Scan for the cell matching the given text and deliver its (X, Y) coordinate at center. 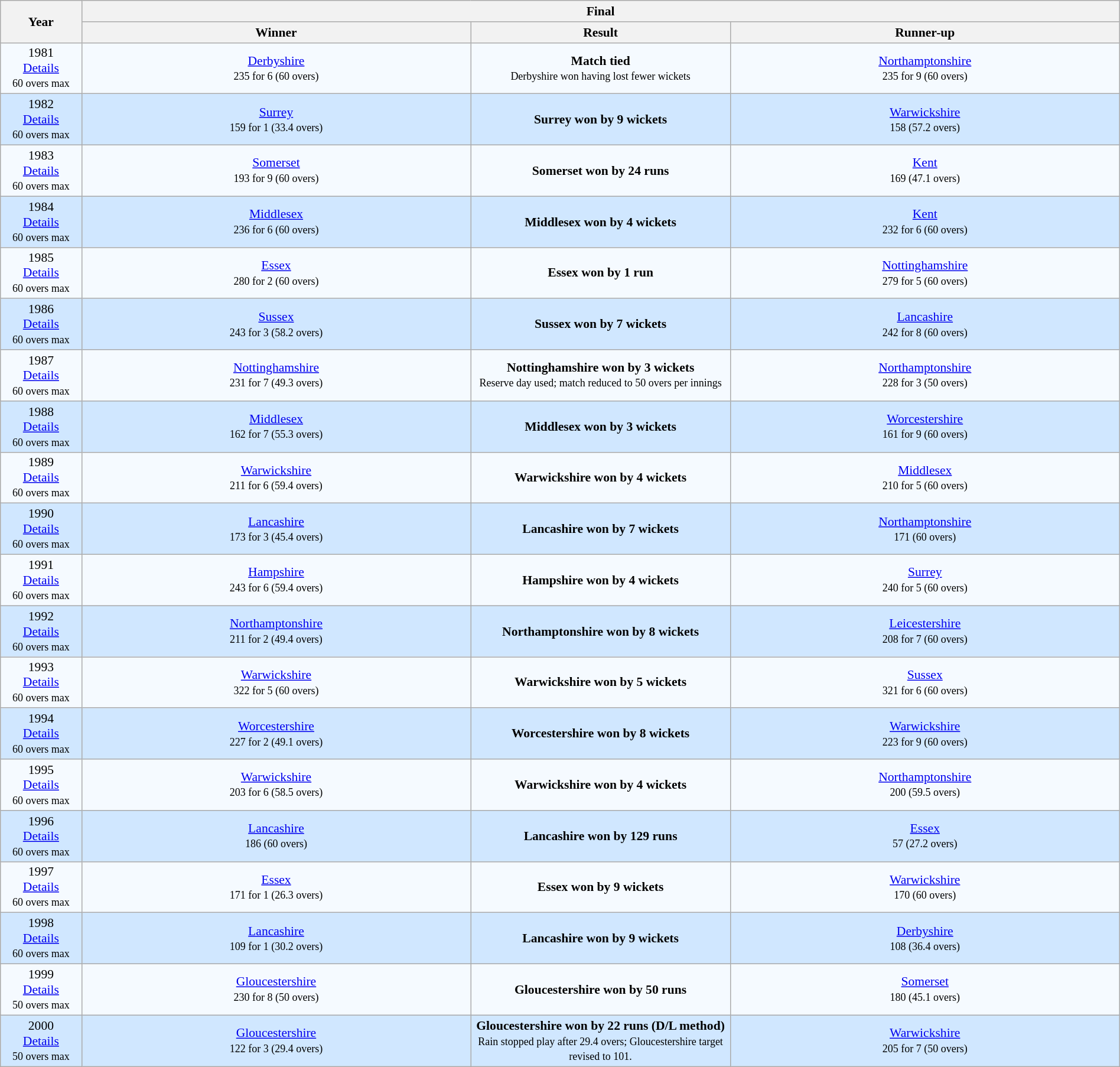
Warwickshire223 for 9 (60 overs) (925, 734)
Lancashire won by 7 wickets (600, 529)
Nottinghamshire279 for 5 (60 overs) (925, 273)
1982Details60 overs max (41, 119)
Middlesex162 for 7 (55.3 overs) (276, 427)
Kent169 (47.1 overs) (925, 171)
Surrey won by 9 wickets (600, 119)
Gloucestershire122 for 3 (29.4 overs) (276, 1041)
1987Details60 overs max (41, 376)
Gloucestershire won by 22 runs (D/L method) Rain stopped play after 29.4 overs; Gloucestershire target revised to 101. (600, 1041)
1991Details60 overs max (41, 580)
Hampshire243 for 6 (59.4 overs) (276, 580)
Winner (276, 32)
Nottinghamshire231 for 7 (49.3 overs) (276, 376)
Warwickshire203 for 6 (58.5 overs) (276, 785)
Lancashire won by 9 wickets (600, 938)
Warwickshire170 (60 overs) (925, 887)
Middlesex won by 3 wickets (600, 427)
Middlesex210 for 5 (60 overs) (925, 477)
1993Details60 overs max (41, 683)
1990Details60 overs max (41, 529)
Sussex243 for 3 (58.2 overs) (276, 325)
1988Details60 overs max (41, 427)
Essex57 (27.2 overs) (925, 837)
1995Details60 overs max (41, 785)
Worcestershire161 for 9 (60 overs) (925, 427)
Somerset180 (45.1 overs) (925, 990)
Year (41, 21)
Lancashire186 (60 overs) (276, 837)
2000Details50 overs max (41, 1041)
Northamptonshire228 for 3 (50 overs) (925, 376)
Derbyshire235 for 6 (60 overs) (276, 69)
Lancashire109 for 1 (30.2 overs) (276, 938)
Lancashire won by 129 runs (600, 837)
Warwickshire211 for 6 (59.4 overs) (276, 477)
1981Details60 overs max (41, 69)
1992Details60 overs max (41, 631)
Worcestershire227 for 2 (49.1 overs) (276, 734)
Northamptonshire won by 8 wickets (600, 631)
Hampshire won by 4 wickets (600, 580)
Warwickshire205 for 7 (50 overs) (925, 1041)
1996Details60 overs max (41, 837)
Gloucestershire won by 50 runs (600, 990)
1983Details60 overs max (41, 171)
1984Details60 overs max (41, 222)
Middlesex won by 4 wickets (600, 222)
Nottinghamshire won by 3 wickets Reserve day used; match reduced to 50 overs per innings (600, 376)
1999Details50 overs max (41, 990)
Final (600, 11)
Warwickshire322 for 5 (60 overs) (276, 683)
Essex won by 9 wickets (600, 887)
Somerset193 for 9 (60 overs) (276, 171)
Match tied Derbyshire won having lost fewer wickets (600, 69)
Worcestershire won by 8 wickets (600, 734)
Kent232 for 6 (60 overs) (925, 222)
Result (600, 32)
1998Details60 overs max (41, 938)
1997Details60 overs max (41, 887)
Leicestershire208 for 7 (60 overs) (925, 631)
Derbyshire108 (36.4 overs) (925, 938)
Northamptonshire235 for 9 (60 overs) (925, 69)
Warwickshire won by 5 wickets (600, 683)
Essex won by 1 run (600, 273)
Surrey159 for 1 (33.4 overs) (276, 119)
1994Details60 overs max (41, 734)
Northamptonshire171 (60 overs) (925, 529)
Gloucestershire230 for 8 (50 overs) (276, 990)
Sussex won by 7 wickets (600, 325)
Northamptonshire200 (59.5 overs) (925, 785)
Lancashire173 for 3 (45.4 overs) (276, 529)
Surrey240 for 5 (60 overs) (925, 580)
1986Details60 overs max (41, 325)
1989Details60 overs max (41, 477)
Essex171 for 1 (26.3 overs) (276, 887)
Sussex321 for 6 (60 overs) (925, 683)
Runner-up (925, 32)
Warwickshire158 (57.2 overs) (925, 119)
Lancashire242 for 8 (60 overs) (925, 325)
Essex280 for 2 (60 overs) (276, 273)
Northamptonshire211 for 2 (49.4 overs) (276, 631)
Middlesex236 for 6 (60 overs) (276, 222)
Somerset won by 24 runs (600, 171)
1985Details60 overs max (41, 273)
